Search for the cell housing the specified text and yield its (x, y) center coordinate. 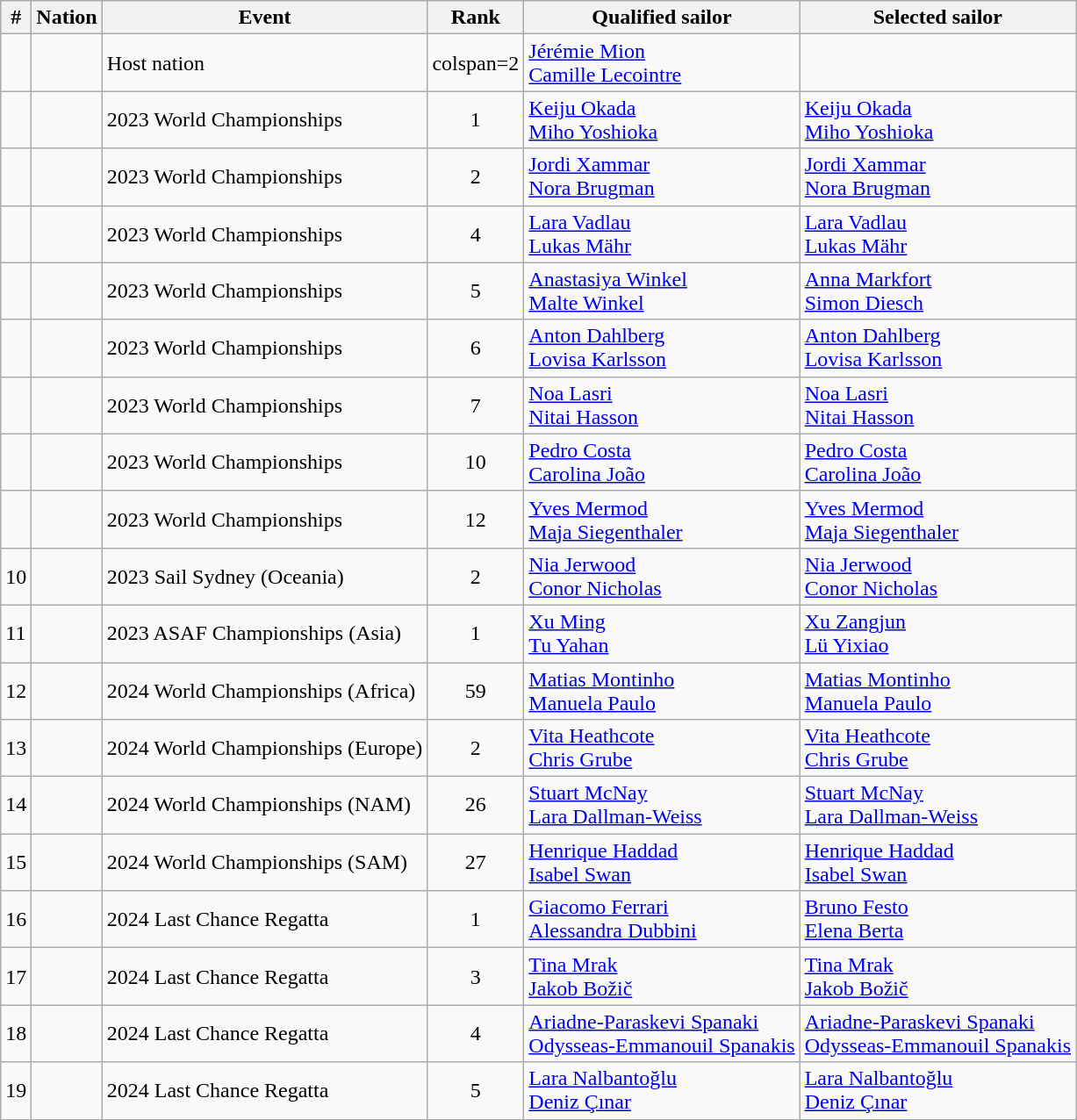
Anastasiya WinkelMalte Winkel (662, 291)
18 (16, 1034)
Host nation (265, 63)
13 (16, 748)
2024 World Championships (Africa) (265, 690)
17 (16, 976)
2024 World Championships (SAM) (265, 862)
3 (476, 976)
6 (476, 348)
Event (265, 18)
colspan=2 (476, 63)
2023 Sail Sydney (Oceania) (265, 576)
Xu MingTu Yahan (662, 634)
26 (476, 806)
Xu ZangjunLü Yixiao (937, 634)
59 (476, 690)
27 (476, 862)
11 (16, 634)
15 (16, 862)
Rank (476, 18)
7 (476, 406)
Selected sailor (937, 18)
Nation (67, 18)
14 (16, 806)
Bruno FestoElena Berta (937, 920)
# (16, 18)
2024 World Championships (Europe) (265, 748)
16 (16, 920)
Anna MarkfortSimon Diesch (937, 291)
2023 ASAF Championships (Asia) (265, 634)
19 (16, 1090)
Jérémie MionCamille Lecointre (662, 63)
2024 World Championships (NAM) (265, 806)
Giacomo FerrariAlessandra Dubbini (662, 920)
Qualified sailor (662, 18)
